Identify which cell holds the provided text, then report its (x, y) central coordinate. 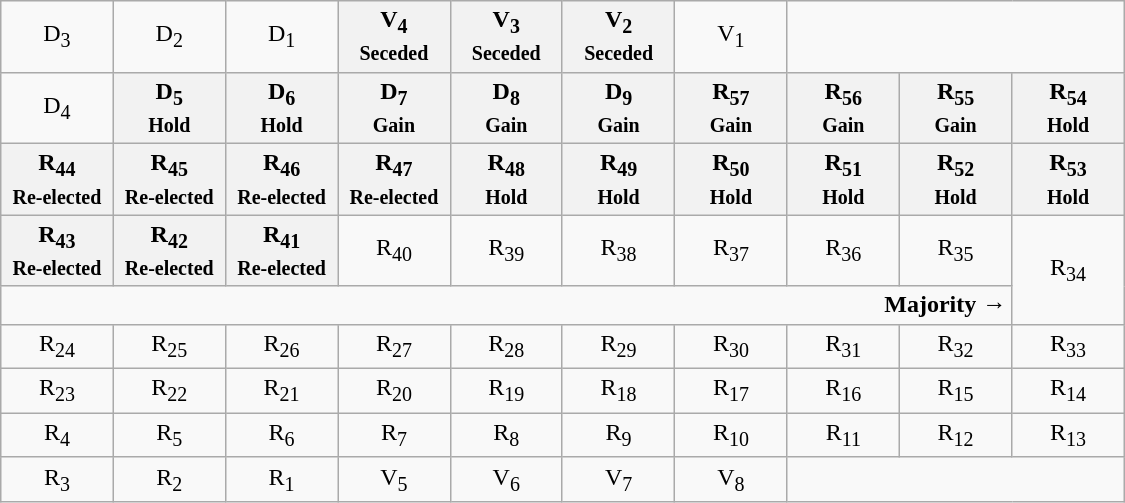
V6 (506, 479)
R11 (843, 435)
R3 (57, 479)
R28 (506, 346)
R57Gain (731, 108)
R10 (731, 435)
R33 (1068, 346)
R12 (955, 435)
R38 (618, 250)
R7 (394, 435)
R16 (843, 391)
R44Re-elected (57, 178)
V1 (731, 36)
R24 (57, 346)
R31 (843, 346)
R25 (169, 346)
R51Hold (843, 178)
R2 (169, 479)
R49Hold (618, 178)
R29 (618, 346)
D6Hold (281, 108)
R8 (506, 435)
R17 (731, 391)
R18 (618, 391)
R45Re-elected (169, 178)
R20 (394, 391)
R14 (1068, 391)
R21 (281, 391)
R50Hold (731, 178)
R36 (843, 250)
R13 (1068, 435)
V7 (618, 479)
V4Seceded (394, 36)
R40 (394, 250)
R48Hold (506, 178)
R19 (506, 391)
R54Hold (1068, 108)
R52Hold (955, 178)
R4 (57, 435)
R42Re-elected (169, 250)
D2 (169, 36)
R26 (281, 346)
R47Re-elected (394, 178)
R27 (394, 346)
R5 (169, 435)
R6 (281, 435)
R56Gain (843, 108)
V5 (394, 479)
R22 (169, 391)
D5Hold (169, 108)
D8Gain (506, 108)
R53Hold (1068, 178)
D3 (57, 36)
D7Gain (394, 108)
R23 (57, 391)
R32 (955, 346)
R35 (955, 250)
Majority → (506, 305)
D9Gain (618, 108)
R9 (618, 435)
R39 (506, 250)
R1 (281, 479)
V2Seceded (618, 36)
D4 (57, 108)
R46Re-elected (281, 178)
D1 (281, 36)
R43Re-elected (57, 250)
R34 (1068, 270)
R41Re-elected (281, 250)
R15 (955, 391)
V8 (731, 479)
R30 (731, 346)
R55Gain (955, 108)
V3Seceded (506, 36)
R37 (731, 250)
